For the text-containing cell, return its midpoint in [X, Y] coordinate format. 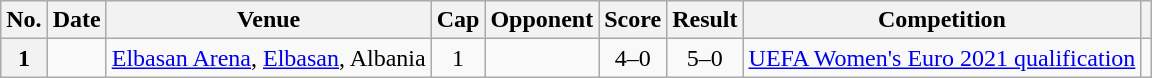
Competition [942, 20]
5–0 [705, 58]
Opponent [542, 20]
Result [705, 20]
Elbasan Arena, Elbasan, Albania [268, 58]
Cap [458, 20]
No. [24, 20]
Venue [268, 20]
4–0 [633, 58]
UEFA Women's Euro 2021 qualification [942, 58]
Date [76, 20]
Score [633, 20]
